Search for the cell housing the specified text and yield its (x, y) center coordinate. 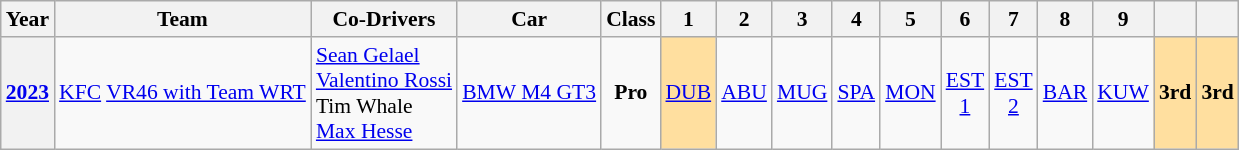
9 (1123, 19)
Pro (630, 93)
7 (1014, 19)
6 (966, 19)
8 (1066, 19)
Car (529, 19)
KUW (1123, 93)
ABU (744, 93)
Co-Drivers (384, 19)
EST2 (1014, 93)
Team (182, 19)
BAR (1066, 93)
2 (744, 19)
Sean Gelael Valentino Rossi Tim Whale Max Hesse (384, 93)
EST1 (966, 93)
KFC VR46 with Team WRT (182, 93)
1 (688, 19)
5 (910, 19)
4 (856, 19)
2023 (28, 93)
3 (802, 19)
Class (630, 19)
MON (910, 93)
MUG (802, 93)
DUB (688, 93)
SPA (856, 93)
Year (28, 19)
BMW M4 GT3 (529, 93)
